Determine the (x, y) coordinate at the center of the cell enclosing the given text.  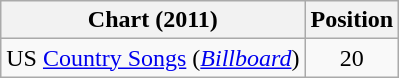
20 (352, 58)
Chart (2011) (153, 20)
US Country Songs (Billboard) (153, 58)
Position (352, 20)
